Output the (x, y) coordinate of the center of the cell containing the given text.  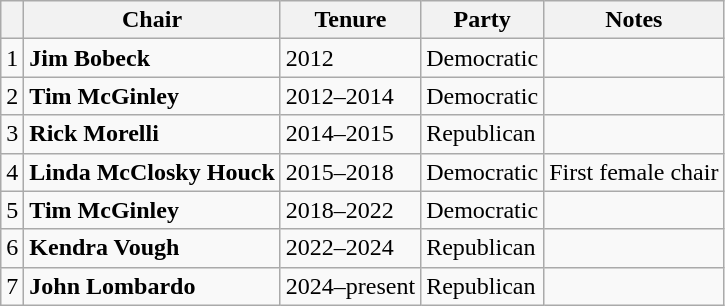
6 (12, 248)
John Lombardo (152, 286)
3 (12, 134)
Chair (152, 20)
2024–present (350, 286)
Party (482, 20)
7 (12, 286)
5 (12, 210)
Notes (634, 20)
2018–2022 (350, 210)
Rick Morelli (152, 134)
1 (12, 58)
Linda McClosky Houck (152, 172)
First female chair (634, 172)
4 (12, 172)
2 (12, 96)
Kendra Vough (152, 248)
Tenure (350, 20)
2015–2018 (350, 172)
2014–2015 (350, 134)
Jim Bobeck (152, 58)
2022–2024 (350, 248)
2012 (350, 58)
2012–2014 (350, 96)
